Output the (X, Y) coordinate of the center of the cell containing the given text.  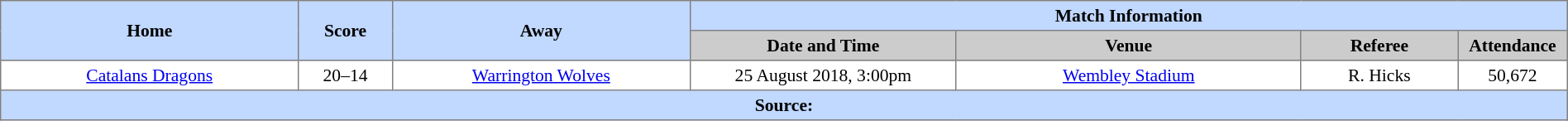
Referee (1379, 46)
20–14 (346, 75)
Warrington Wolves (541, 75)
Source: (784, 105)
Wembley Stadium (1128, 75)
50,672 (1513, 75)
Score (346, 31)
25 August 2018, 3:00pm (823, 75)
Date and Time (823, 46)
Venue (1128, 46)
Match Information (1128, 16)
Away (541, 31)
R. Hicks (1379, 75)
Attendance (1513, 46)
Home (150, 31)
Catalans Dragons (150, 75)
